Return [X, Y] of the center of cell containing provided text 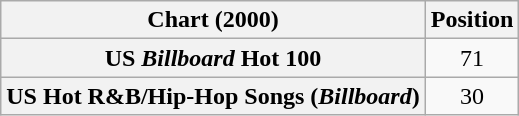
US Billboard Hot 100 [213, 58]
Chart (2000) [213, 20]
US Hot R&B/Hip-Hop Songs (Billboard) [213, 96]
Position [472, 20]
71 [472, 58]
30 [472, 96]
